Scan for the cell matching the given text and deliver its (x, y) coordinate at center. 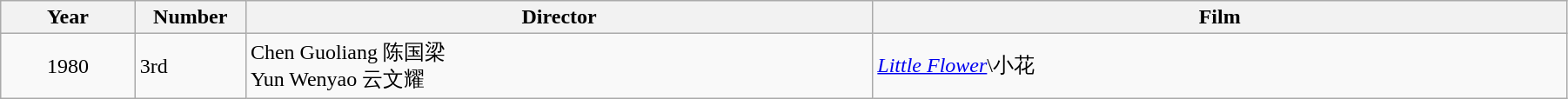
Year (68, 17)
1980 (68, 66)
Director (559, 17)
Film (1220, 17)
Little Flower\小花 (1220, 66)
Number (190, 17)
Chen Guoliang 陈国梁Yun Wenyao 云文耀 (559, 66)
3rd (190, 66)
